Output the [X, Y] coordinate of the center of the cell containing the given text.  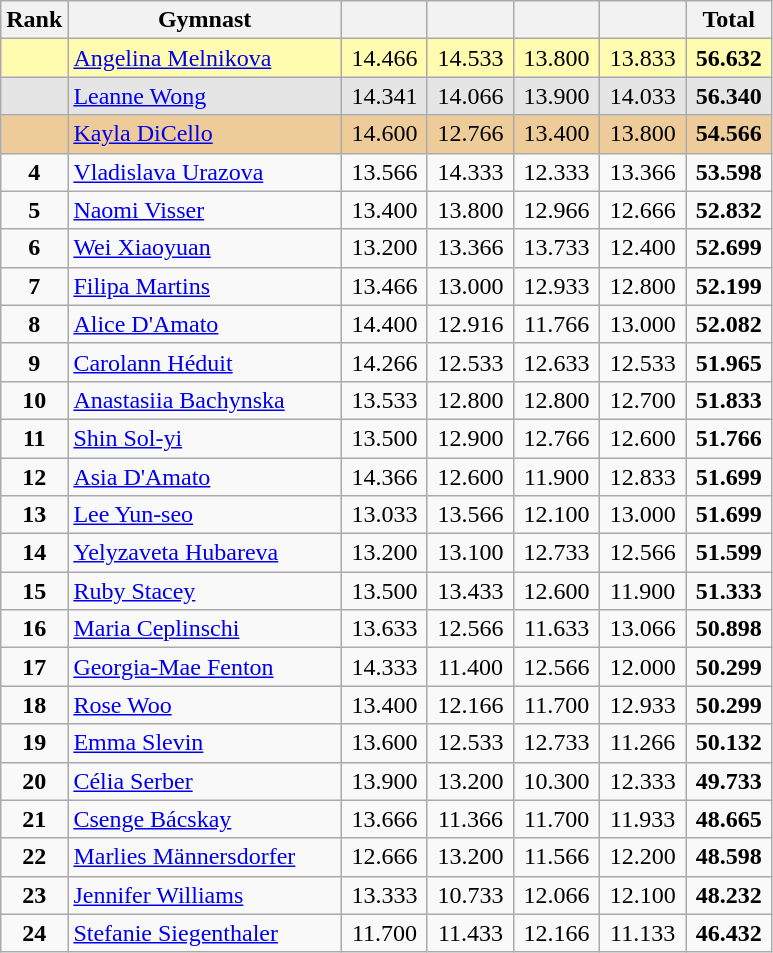
13.066 [643, 629]
19 [34, 743]
51.333 [729, 591]
11.766 [557, 324]
14.033 [643, 96]
51.965 [729, 362]
13.733 [557, 248]
14.066 [470, 96]
Célia Serber [205, 781]
12.916 [470, 324]
12.966 [557, 210]
Yelyzaveta Hubareva [205, 553]
13 [34, 515]
24 [34, 933]
52.199 [729, 286]
14.341 [384, 96]
11.433 [470, 933]
22 [34, 857]
13.633 [384, 629]
10.733 [470, 895]
10.300 [557, 781]
12.700 [643, 400]
56.340 [729, 96]
11.266 [643, 743]
13.433 [470, 591]
53.598 [729, 172]
13.333 [384, 895]
48.665 [729, 819]
Shin Sol-yi [205, 438]
Emma Slevin [205, 743]
52.832 [729, 210]
51.833 [729, 400]
Total [729, 20]
14.466 [384, 58]
13.833 [643, 58]
Wei Xiaoyuan [205, 248]
Maria Ceplinschi [205, 629]
Vladislava Urazova [205, 172]
11 [34, 438]
13.533 [384, 400]
14.266 [384, 362]
49.733 [729, 781]
20 [34, 781]
12.633 [557, 362]
Asia D'Amato [205, 477]
11.933 [643, 819]
11.366 [470, 819]
Carolann Héduit [205, 362]
14.533 [470, 58]
Marlies Männersdorfer [205, 857]
50.132 [729, 743]
Kayla DiCello [205, 134]
Rank [34, 20]
12.900 [470, 438]
Gymnast [205, 20]
Naomi Visser [205, 210]
52.082 [729, 324]
Angelina Melnikova [205, 58]
14.600 [384, 134]
Georgia-Mae Fenton [205, 667]
6 [34, 248]
11.400 [470, 667]
14.400 [384, 324]
7 [34, 286]
8 [34, 324]
Rose Woo [205, 705]
11.133 [643, 933]
12.400 [643, 248]
Stefanie Siegenthaler [205, 933]
18 [34, 705]
10 [34, 400]
11.566 [557, 857]
12.200 [643, 857]
13.033 [384, 515]
Jennifer Williams [205, 895]
51.599 [729, 553]
11.633 [557, 629]
12.066 [557, 895]
23 [34, 895]
13.600 [384, 743]
15 [34, 591]
51.766 [729, 438]
13.466 [384, 286]
5 [34, 210]
14.366 [384, 477]
52.699 [729, 248]
16 [34, 629]
54.566 [729, 134]
9 [34, 362]
Csenge Bácskay [205, 819]
4 [34, 172]
Alice D'Amato [205, 324]
50.898 [729, 629]
Lee Yun-seo [205, 515]
12 [34, 477]
13.100 [470, 553]
12.000 [643, 667]
12.833 [643, 477]
Ruby Stacey [205, 591]
48.232 [729, 895]
17 [34, 667]
Leanne Wong [205, 96]
13.666 [384, 819]
48.598 [729, 857]
14 [34, 553]
Anastasiia Bachynska [205, 400]
46.432 [729, 933]
56.632 [729, 58]
Filipa Martins [205, 286]
21 [34, 819]
